Identify which cell holds the provided text, then report its [X, Y] central coordinate. 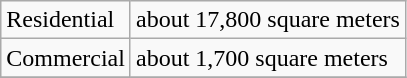
about 17,800 square meters [268, 20]
Residential [66, 20]
about 1,700 square meters [268, 58]
Commercial [66, 58]
